Detect which cell encompasses the target text, then output its (x, y) center coordinate. 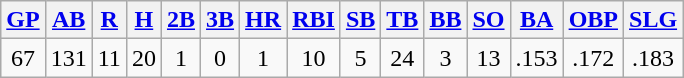
67 (23, 58)
.172 (593, 58)
.183 (654, 58)
OBP (593, 20)
10 (314, 58)
13 (488, 58)
11 (109, 58)
SB (360, 20)
R (109, 20)
RBI (314, 20)
.153 (536, 58)
AB (68, 20)
3 (446, 58)
24 (402, 58)
2B (180, 20)
H (144, 20)
GP (23, 20)
SLG (654, 20)
HR (264, 20)
0 (220, 58)
3B (220, 20)
BA (536, 20)
131 (68, 58)
BB (446, 20)
TB (402, 20)
SO (488, 20)
20 (144, 58)
5 (360, 58)
